Scan for the cell matching the given text and deliver its [x, y] coordinate at center. 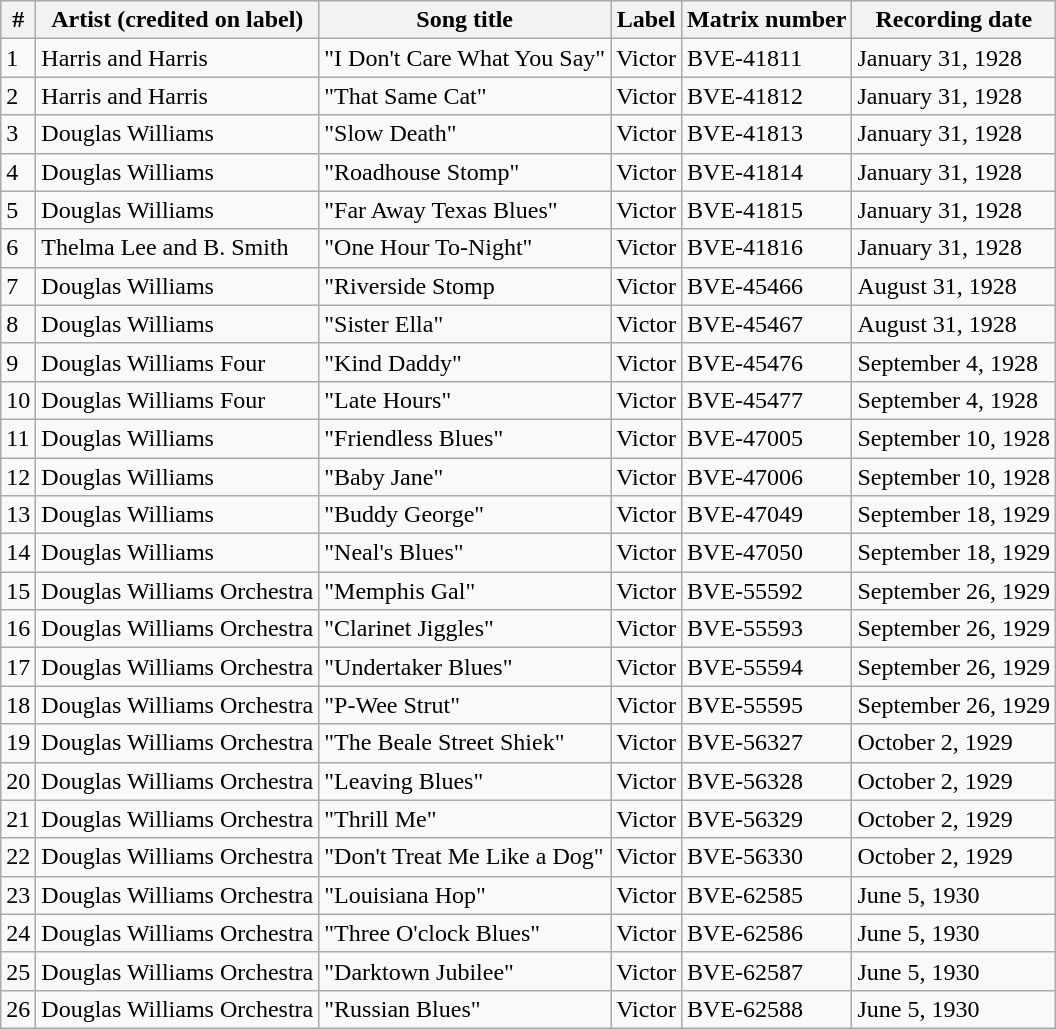
BVE-55595 [767, 705]
BVE-41812 [767, 96]
7 [18, 286]
21 [18, 819]
"Roadhouse Stomp" [465, 172]
"Louisiana Hop" [465, 895]
BVE-56329 [767, 819]
"That Same Cat" [465, 96]
"Riverside Stomp [465, 286]
23 [18, 895]
"Far Away Texas Blues" [465, 210]
"Slow Death" [465, 134]
16 [18, 629]
BVE-41811 [767, 58]
BVE-55593 [767, 629]
6 [18, 248]
BVE-45477 [767, 400]
14 [18, 553]
11 [18, 438]
"Don't Treat Me Like a Dog" [465, 857]
BVE-62586 [767, 933]
13 [18, 515]
BVE-55592 [767, 591]
19 [18, 743]
BVE-62588 [767, 1009]
BVE-55594 [767, 667]
BVE-47050 [767, 553]
18 [18, 705]
"Baby Jane" [465, 477]
"Buddy George" [465, 515]
15 [18, 591]
"Memphis Gal" [465, 591]
Label [646, 20]
"Clarinet Jiggles" [465, 629]
9 [18, 362]
25 [18, 971]
"Kind Daddy" [465, 362]
"One Hour To-Night" [465, 248]
Song title [465, 20]
5 [18, 210]
BVE-47005 [767, 438]
"Sister Ella" [465, 324]
BVE-56327 [767, 743]
Recording date [954, 20]
BVE-56328 [767, 781]
"P-Wee Strut" [465, 705]
BVE-47006 [767, 477]
2 [18, 96]
BVE-62587 [767, 971]
8 [18, 324]
Thelma Lee and B. Smith [178, 248]
12 [18, 477]
3 [18, 134]
BVE-41813 [767, 134]
"Leaving Blues" [465, 781]
Matrix number [767, 20]
# [18, 20]
1 [18, 58]
BVE-41814 [767, 172]
"Late Hours" [465, 400]
BVE-56330 [767, 857]
BVE-45466 [767, 286]
"Undertaker Blues" [465, 667]
Artist (credited on label) [178, 20]
"The Beale Street Shiek" [465, 743]
BVE-45467 [767, 324]
BVE-62585 [767, 895]
BVE-41816 [767, 248]
"Three O'clock Blues" [465, 933]
BVE-47049 [767, 515]
"Darktown Jubilee" [465, 971]
"Russian Blues" [465, 1009]
"Friendless Blues" [465, 438]
20 [18, 781]
"I Don't Care What You Say" [465, 58]
24 [18, 933]
26 [18, 1009]
4 [18, 172]
BVE-45476 [767, 362]
"Thrill Me" [465, 819]
22 [18, 857]
10 [18, 400]
BVE-41815 [767, 210]
17 [18, 667]
"Neal's Blues" [465, 553]
